Identify which cell holds the provided text, then report its (X, Y) central coordinate. 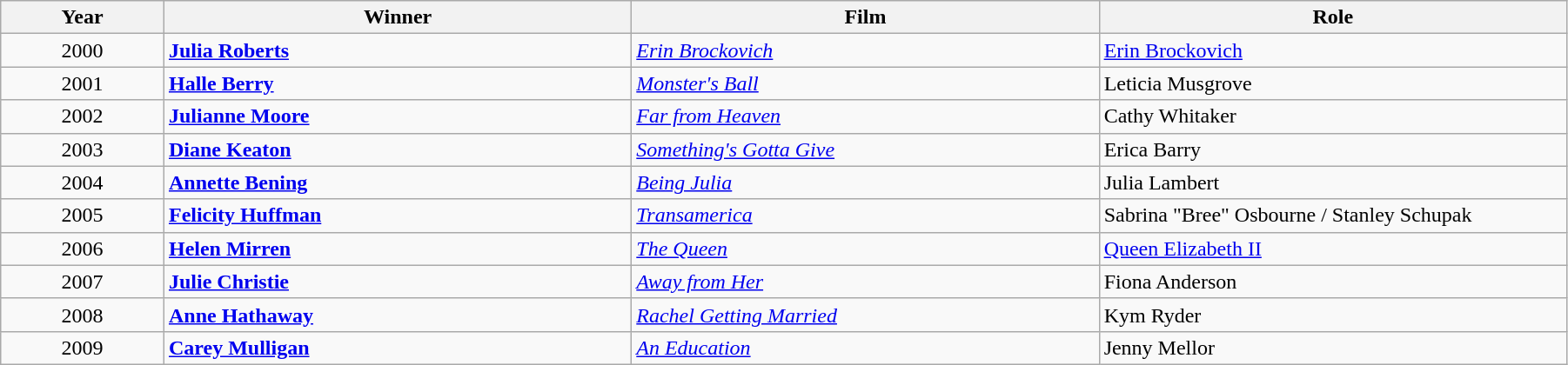
Erica Barry (1333, 149)
Being Julia (865, 182)
Annette Bening (397, 182)
Winner (397, 17)
The Queen (865, 249)
Jenny Mellor (1333, 348)
2007 (83, 282)
2004 (83, 182)
Julianne Moore (397, 116)
Cathy Whitaker (1333, 116)
Julia Lambert (1333, 182)
Sabrina "Bree" Osbourne / Stanley Schupak (1333, 216)
Year (83, 17)
2000 (83, 50)
Leticia Musgrove (1333, 83)
Anne Hathaway (397, 315)
Monster's Ball (865, 83)
2006 (83, 249)
Felicity Huffman (397, 216)
Julia Roberts (397, 50)
Away from Her (865, 282)
Role (1333, 17)
Queen Elizabeth II (1333, 249)
Film (865, 17)
Halle Berry (397, 83)
2003 (83, 149)
2009 (83, 348)
Kym Ryder (1333, 315)
An Education (865, 348)
Something's Gotta Give (865, 149)
2001 (83, 83)
Far from Heaven (865, 116)
Helen Mirren (397, 249)
Rachel Getting Married (865, 315)
2002 (83, 116)
Transamerica (865, 216)
2005 (83, 216)
Carey Mulligan (397, 348)
Diane Keaton (397, 149)
2008 (83, 315)
Fiona Anderson (1333, 282)
Julie Christie (397, 282)
